Detect which cell encompasses the target text, then output its [X, Y] center coordinate. 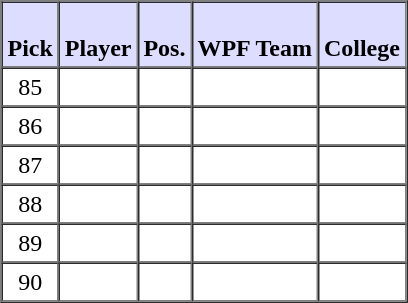
86 [30, 126]
Player [98, 35]
Pick [30, 35]
89 [30, 244]
WPF Team [254, 35]
85 [30, 88]
88 [30, 204]
Pos. [164, 35]
87 [30, 166]
College [362, 35]
90 [30, 282]
